Determine the (X, Y) coordinate at the center of the cell enclosing the given text.  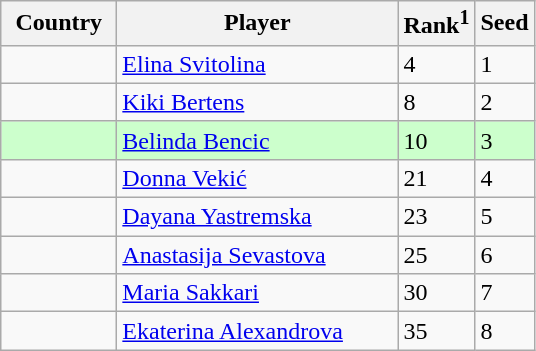
35 (436, 331)
Dayana Yastremska (258, 217)
7 (504, 293)
1 (504, 64)
Kiki Bertens (258, 102)
6 (504, 255)
Country (59, 24)
21 (436, 178)
Seed (504, 24)
5 (504, 217)
Rank1 (436, 24)
Player (258, 24)
Belinda Bencic (258, 140)
Maria Sakkari (258, 293)
Anastasija Sevastova (258, 255)
Ekaterina Alexandrova (258, 331)
Donna Vekić (258, 178)
25 (436, 255)
3 (504, 140)
Elina Svitolina (258, 64)
30 (436, 293)
23 (436, 217)
10 (436, 140)
2 (504, 102)
